Find where the given text appears and provide that cell's center as (x, y) coordinate. 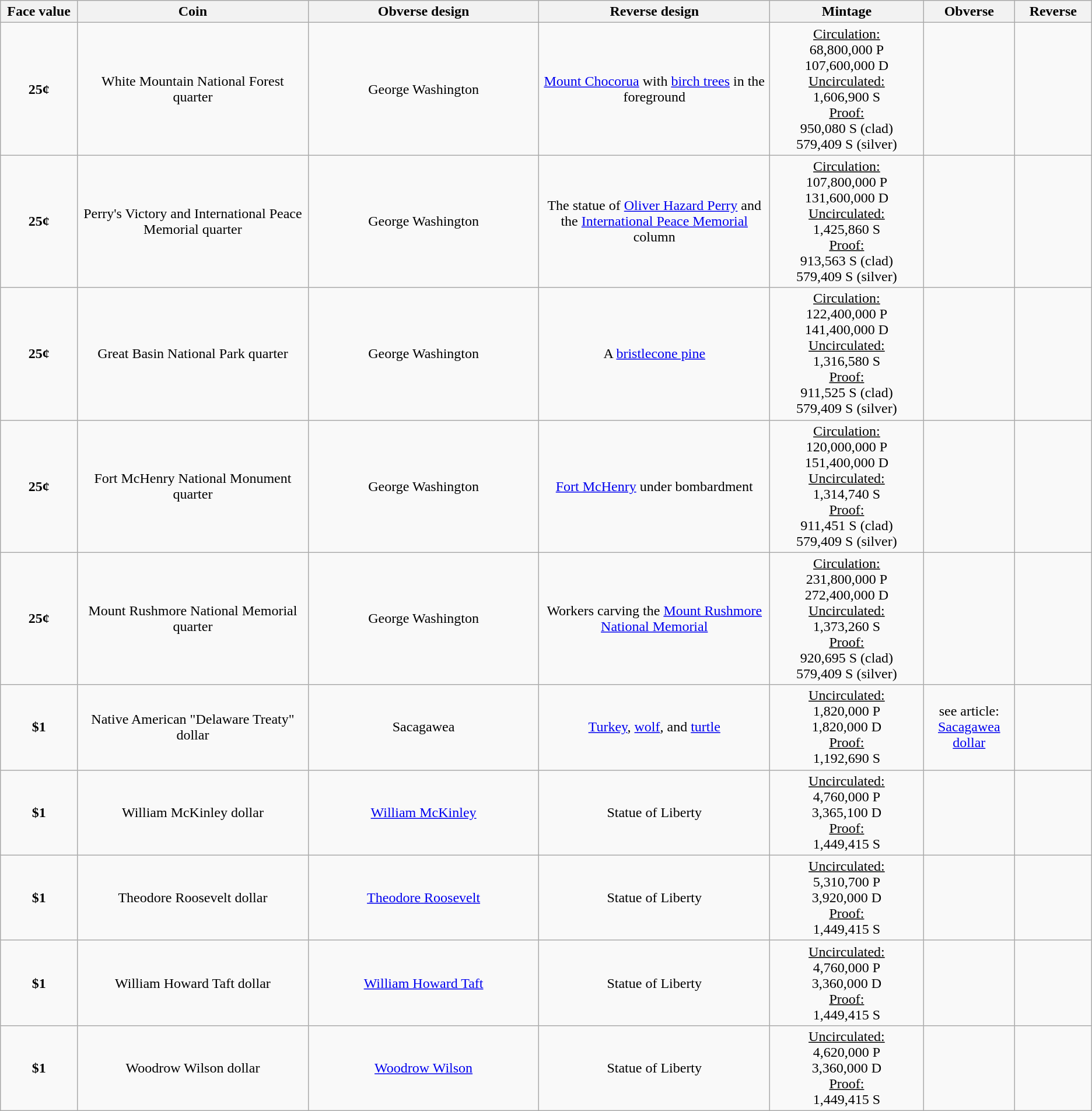
Circulation:68,800,000 P107,600,000 DUncirculated:1,606,900 SProof:950,080 S (clad)579,409 S (silver) (847, 89)
Obverse design (423, 12)
Coin (193, 12)
Circulation:122,400,000 P141,400,000 DUncirculated:1,316,580 SProof:911,525 S (clad)579,409 S (silver) (847, 353)
The statue of Oliver Hazard Perry and the International Peace Memorial column (654, 222)
Woodrow Wilson (423, 1068)
Fort McHenry under bombardment (654, 486)
Native American "Delaware Treaty" dollar (193, 727)
Obverse (969, 12)
Uncirculated:4,760,000 P3,360,000 DProof:1,449,415 S (847, 983)
William Howard Taft (423, 983)
William McKinley (423, 812)
Great Basin National Park quarter (193, 353)
Mount Rushmore National Memorial quarter (193, 618)
Circulation:120,000,000 P151,400,000 DUncirculated:1,314,740 SProof:911,451 S (clad)579,409 S (silver) (847, 486)
Uncirculated:4,760,000 P3,365,100 DProof:1,449,415 S (847, 812)
Turkey, wolf, and turtle (654, 727)
Fort McHenry National Monument quarter (193, 486)
Mount Chocorua with birch trees in the foreground (654, 89)
Uncirculated:4,620,000 P3,360,000 DProof:1,449,415 S (847, 1068)
Sacagawea (423, 727)
Face value (39, 12)
A bristlecone pine (654, 353)
see article: Sacagawea dollar (969, 727)
Reverse design (654, 12)
Mintage (847, 12)
William Howard Taft dollar (193, 983)
Uncirculated:1,820,000 P1,820,000 DProof:1,192,690 S (847, 727)
Circulation:107,800,000 P131,600,000 DUncirculated:1,425,860 SProof:913,563 S (clad)579,409 S (silver) (847, 222)
Perry's Victory and International Peace Memorial quarter (193, 222)
Circulation:231,800,000 P272,400,000 DUncirculated:1,373,260 SProof:920,695 S (clad)579,409 S (silver) (847, 618)
Reverse (1053, 12)
Uncirculated:5,310,700 P3,920,000 DProof:1,449,415 S (847, 898)
Woodrow Wilson dollar (193, 1068)
White Mountain National Forest quarter (193, 89)
Theodore Roosevelt dollar (193, 898)
Theodore Roosevelt (423, 898)
William McKinley dollar (193, 812)
Workers carving the Mount Rushmore National Memorial (654, 618)
